Capture the cell that displays the provided text and extract its [x, y] central coordinate. 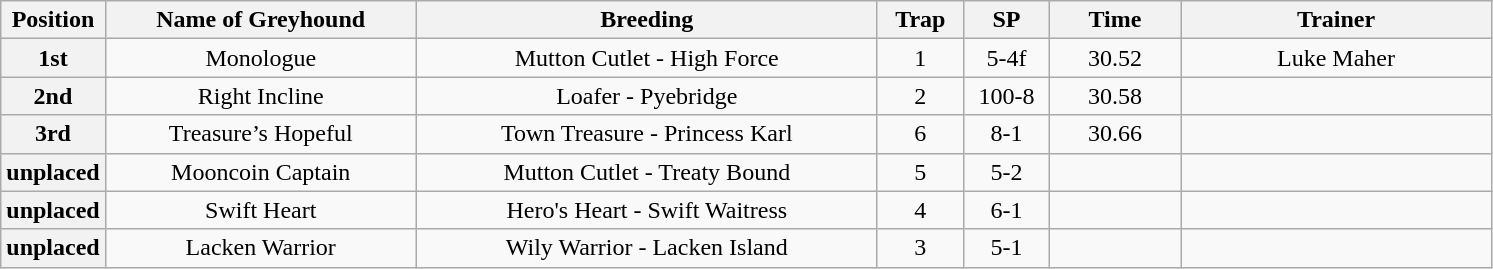
SP [1006, 20]
6-1 [1006, 210]
6 [920, 134]
Mooncoin Captain [260, 172]
Trap [920, 20]
3rd [53, 134]
Time [1114, 20]
5 [920, 172]
Loafer - Pyebridge [646, 96]
100-8 [1006, 96]
3 [920, 248]
5-1 [1006, 248]
30.58 [1114, 96]
2 [920, 96]
8-1 [1006, 134]
30.66 [1114, 134]
Right Incline [260, 96]
2nd [53, 96]
Mutton Cutlet - High Force [646, 58]
Lacken Warrior [260, 248]
Name of Greyhound [260, 20]
1st [53, 58]
1 [920, 58]
Luke Maher [1336, 58]
Trainer [1336, 20]
Monologue [260, 58]
5-2 [1006, 172]
5-4f [1006, 58]
Hero's Heart - Swift Waitress [646, 210]
Mutton Cutlet - Treaty Bound [646, 172]
Swift Heart [260, 210]
Town Treasure - Princess Karl [646, 134]
Breeding [646, 20]
Position [53, 20]
4 [920, 210]
Treasure’s Hopeful [260, 134]
30.52 [1114, 58]
Wily Warrior - Lacken Island [646, 248]
